For the text-containing cell, return its midpoint in (X, Y) coordinate format. 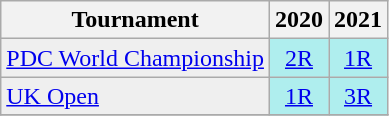
PDC World Championship (136, 58)
2R (298, 58)
2020 (298, 20)
3R (358, 96)
UK Open (136, 96)
Tournament (136, 20)
2021 (358, 20)
